From the cell containing the given text, extract its center point as [X, Y] coordinate. 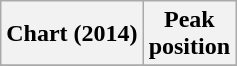
Peakposition [189, 34]
Chart (2014) [72, 34]
